Extract the (x, y) coordinate from the center of the cell holding the provided text.  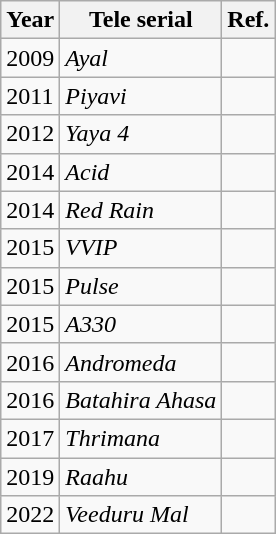
2017 (30, 438)
Red Rain (141, 210)
Ayal (141, 58)
VVIP (141, 248)
Raahu (141, 477)
2019 (30, 477)
Batahira Ahasa (141, 400)
2009 (30, 58)
2011 (30, 96)
2012 (30, 134)
Ref. (248, 20)
Andromeda (141, 362)
Tele serial (141, 20)
Year (30, 20)
Yaya 4 (141, 134)
Acid (141, 172)
A330 (141, 324)
Pulse (141, 286)
2022 (30, 515)
Thrimana (141, 438)
Veeduru Mal (141, 515)
Piyavi (141, 96)
